From the cell containing the given text, extract its center point as (X, Y) coordinate. 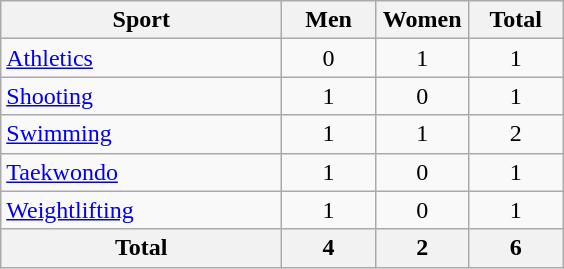
Shooting (142, 96)
Women (422, 20)
Men (329, 20)
Taekwondo (142, 172)
4 (329, 248)
Sport (142, 20)
Swimming (142, 134)
Athletics (142, 58)
6 (516, 248)
Weightlifting (142, 210)
